For the text-containing cell, return its midpoint in (X, Y) coordinate format. 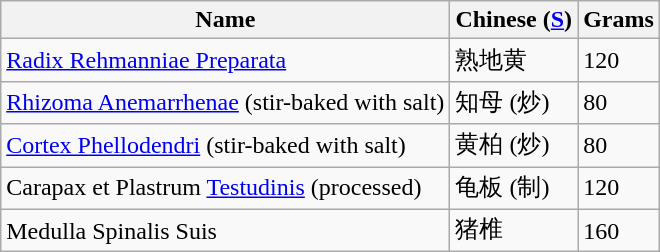
Grams (619, 20)
Name (226, 20)
猪椎 (514, 230)
黄柏 (炒) (514, 146)
Medulla Spinalis Suis (226, 230)
龟板 (制) (514, 188)
Carapax et Plastrum Testudinis (processed) (226, 188)
Chinese (S) (514, 20)
Cortex Phellodendri (stir-baked with salt) (226, 146)
160 (619, 230)
Radix Rehmanniae Preparata (226, 60)
熟地黄 (514, 60)
知母 (炒) (514, 102)
Rhizoma Anemarrhenae (stir-baked with salt) (226, 102)
